Return (X, Y) of the center of cell containing provided text 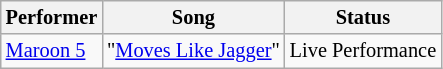
Status (363, 17)
Performer (52, 17)
Live Performance (363, 51)
"Moves Like Jagger" (194, 51)
Maroon 5 (52, 51)
Song (194, 17)
